Provide the (x, y) coordinate of the cell's center where the given text is located.  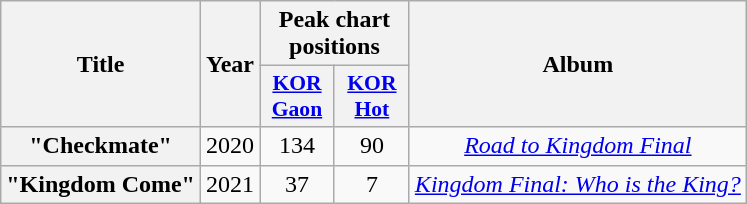
Kingdom Final: Who is the King? (578, 184)
134 (298, 146)
KORHot (372, 96)
"Kingdom Come" (101, 184)
2020 (230, 146)
2021 (230, 184)
Peak chart positions (335, 34)
Year (230, 64)
90 (372, 146)
KORGaon (298, 96)
Album (578, 64)
37 (298, 184)
Title (101, 64)
Road to Kingdom Final (578, 146)
"Checkmate" (101, 146)
7 (372, 184)
